Detect which cell encompasses the target text, then output its [x, y] center coordinate. 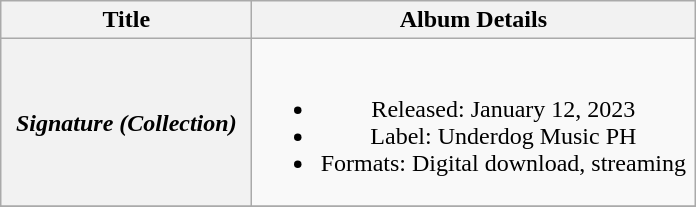
Title [126, 20]
Album Details [474, 20]
Signature (Collection) [126, 122]
Released: January 12, 2023Label: Underdog Music PHFormats: Digital download, streaming [474, 122]
